Locate the cell with the specified text and output its (X, Y) center coordinate. 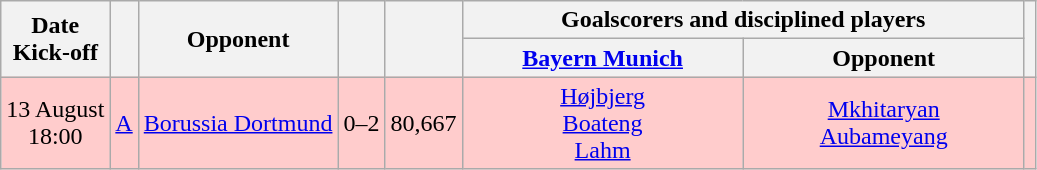
A (124, 123)
Goalscorers and disciplined players (743, 20)
0–2 (362, 123)
DateKick-off (56, 39)
Mkhitaryan Aubameyang (884, 123)
Borussia Dortmund (238, 123)
Højbjerg Boateng Lahm (602, 123)
13 August18:00 (56, 123)
Bayern Munich (602, 58)
80,667 (424, 123)
